Scan for the cell matching the given text and deliver its [X, Y] coordinate at center. 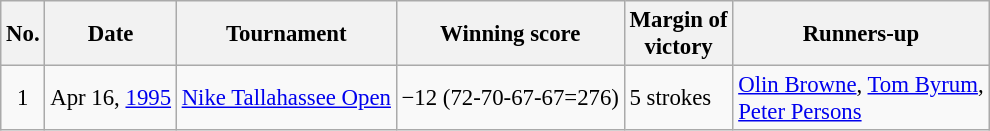
Olin Browne, Tom Byrum, Peter Persons [861, 98]
Apr 16, 1995 [110, 98]
Margin ofvictory [678, 34]
Tournament [286, 34]
5 strokes [678, 98]
Winning score [510, 34]
Date [110, 34]
No. [23, 34]
−12 (72-70-67-67=276) [510, 98]
Nike Tallahassee Open [286, 98]
1 [23, 98]
Runners-up [861, 34]
